Search for the cell housing the specified text and yield its (x, y) center coordinate. 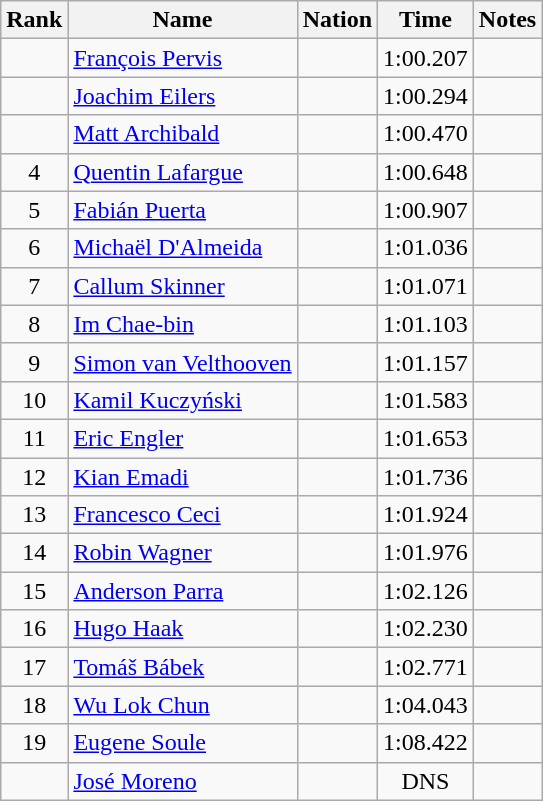
8 (34, 324)
1:01.653 (426, 438)
Rank (34, 20)
14 (34, 553)
Notes (507, 20)
4 (34, 172)
Matt Archibald (182, 134)
Kamil Kuczyński (182, 400)
6 (34, 248)
1:00.294 (426, 96)
Robin Wagner (182, 553)
1:01.736 (426, 477)
18 (34, 705)
Nation (337, 20)
Francesco Ceci (182, 515)
Hugo Haak (182, 629)
Anderson Parra (182, 591)
1:04.043 (426, 705)
1:08.422 (426, 743)
15 (34, 591)
Name (182, 20)
1:01.157 (426, 362)
Michaël D'Almeida (182, 248)
1:02.771 (426, 667)
Simon van Velthooven (182, 362)
François Pervis (182, 58)
16 (34, 629)
1:01.103 (426, 324)
Callum Skinner (182, 286)
1:02.126 (426, 591)
Time (426, 20)
1:00.470 (426, 134)
17 (34, 667)
Joachim Eilers (182, 96)
1:01.583 (426, 400)
Kian Emadi (182, 477)
DNS (426, 781)
13 (34, 515)
Tomáš Bábek (182, 667)
5 (34, 210)
1:01.036 (426, 248)
19 (34, 743)
1:01.976 (426, 553)
Eric Engler (182, 438)
Wu Lok Chun (182, 705)
José Moreno (182, 781)
1:00.648 (426, 172)
1:00.207 (426, 58)
Im Chae-bin (182, 324)
12 (34, 477)
1:00.907 (426, 210)
Fabián Puerta (182, 210)
1:01.071 (426, 286)
Quentin Lafargue (182, 172)
Eugene Soule (182, 743)
11 (34, 438)
7 (34, 286)
10 (34, 400)
1:02.230 (426, 629)
9 (34, 362)
1:01.924 (426, 515)
